Output the (X, Y) coordinate of the center of the cell containing the given text.  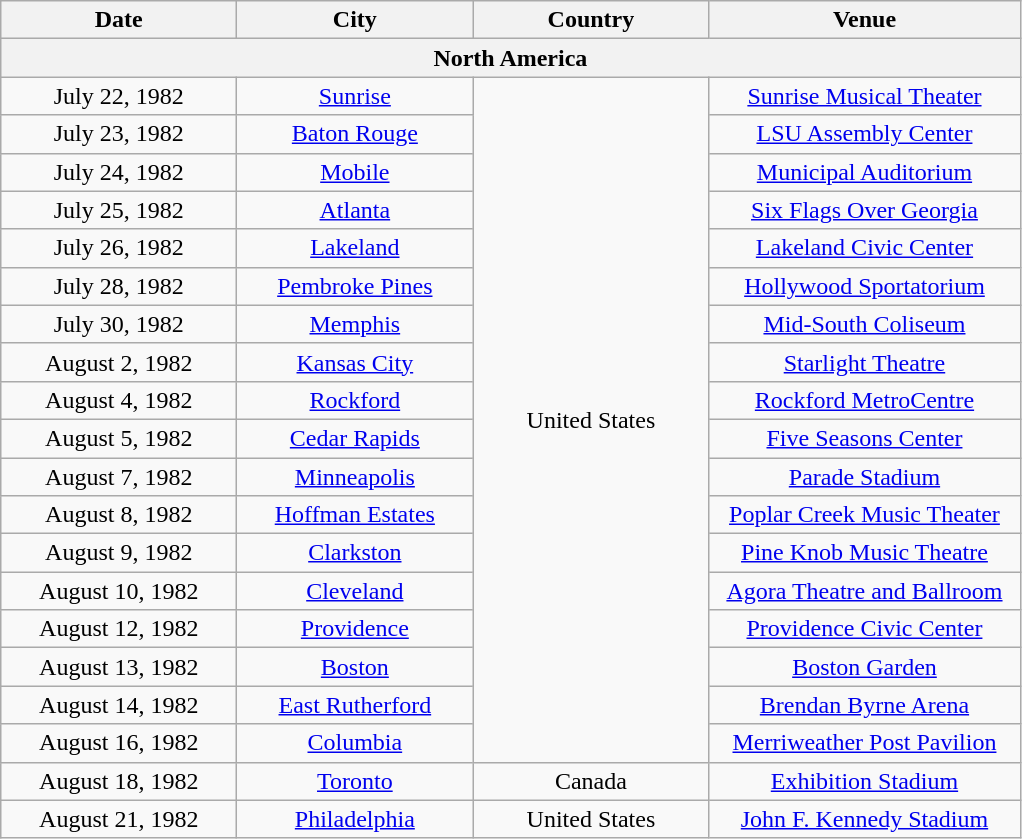
Philadelphia (355, 819)
Venue (864, 20)
July 25, 1982 (119, 210)
July 24, 1982 (119, 172)
Agora Theatre and Ballroom (864, 591)
Lakeland Civic Center (864, 248)
July 22, 1982 (119, 96)
Hoffman Estates (355, 515)
Municipal Auditorium (864, 172)
Providence (355, 629)
August 14, 1982 (119, 705)
Cedar Rapids (355, 438)
August 5, 1982 (119, 438)
Atlanta (355, 210)
Boston Garden (864, 667)
July 23, 1982 (119, 134)
August 13, 1982 (119, 667)
July 30, 1982 (119, 324)
Merriweather Post Pavilion (864, 743)
North America (510, 58)
August 4, 1982 (119, 400)
Hollywood Sportatorium (864, 286)
Rockford MetroCentre (864, 400)
August 7, 1982 (119, 477)
Exhibition Stadium (864, 781)
August 9, 1982 (119, 553)
Toronto (355, 781)
Sunrise (355, 96)
Baton Rouge (355, 134)
City (355, 20)
Five Seasons Center (864, 438)
Six Flags Over Georgia (864, 210)
August 10, 1982 (119, 591)
Starlight Theatre (864, 362)
East Rutherford (355, 705)
August 12, 1982 (119, 629)
Kansas City (355, 362)
Memphis (355, 324)
Mobile (355, 172)
Pine Knob Music Theatre (864, 553)
LSU Assembly Center (864, 134)
August 2, 1982 (119, 362)
Country (591, 20)
Minneapolis (355, 477)
Cleveland (355, 591)
Brendan Byrne Arena (864, 705)
Pembroke Pines (355, 286)
Parade Stadium (864, 477)
Columbia (355, 743)
Providence Civic Center (864, 629)
Mid-South Coliseum (864, 324)
August 18, 1982 (119, 781)
Date (119, 20)
August 16, 1982 (119, 743)
Lakeland (355, 248)
Boston (355, 667)
July 26, 1982 (119, 248)
July 28, 1982 (119, 286)
Poplar Creek Music Theater (864, 515)
Sunrise Musical Theater (864, 96)
Rockford (355, 400)
August 21, 1982 (119, 819)
John F. Kennedy Stadium (864, 819)
Clarkston (355, 553)
August 8, 1982 (119, 515)
Canada (591, 781)
